Determine the [X, Y] coordinate at the center of the cell enclosing the given text.  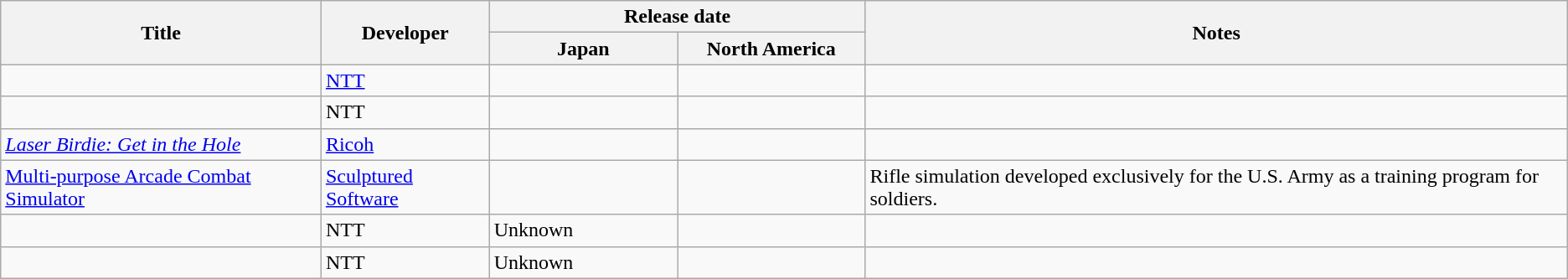
Notes [1216, 33]
Japan [583, 49]
Ricoh [405, 144]
Sculptured Software [405, 188]
Laser Birdie: Get in the Hole [161, 144]
Release date [677, 17]
Multi-purpose Arcade Combat Simulator [161, 188]
Developer [405, 33]
Title [161, 33]
North America [771, 49]
Rifle simulation developed exclusively for the U.S. Army as a training program for soldiers. [1216, 188]
